Return [X, Y] of the center of cell containing provided text 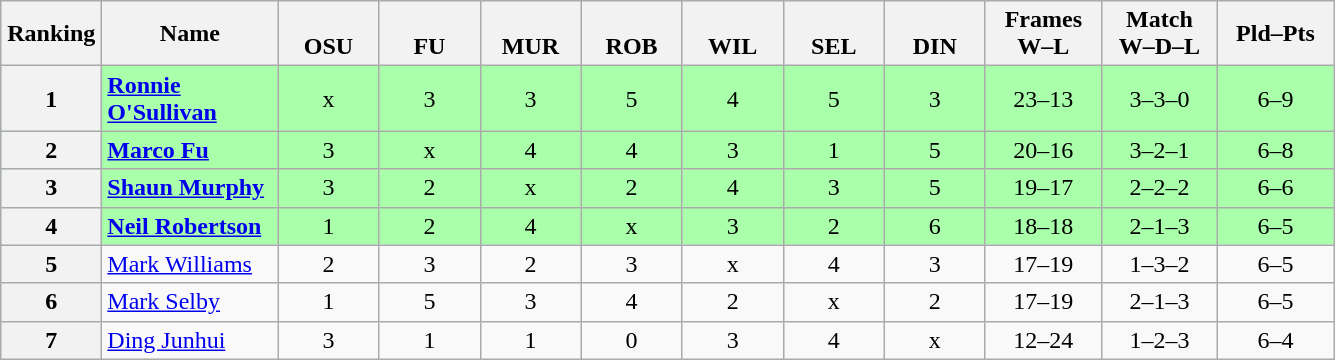
Pld–Pts [1275, 34]
Name [190, 34]
1–3–2 [1159, 264]
1–2–3 [1159, 340]
FramesW–L [1043, 34]
2–2–2 [1159, 188]
0 [632, 340]
MatchW–D–L [1159, 34]
6–6 [1275, 188]
7 [52, 340]
Mark Williams [190, 264]
DIN [934, 34]
3–3–0 [1159, 98]
MUR [530, 34]
6–9 [1275, 98]
20–16 [1043, 150]
Ding Junhui [190, 340]
WIL [732, 34]
Mark Selby [190, 302]
Neil Robertson [190, 226]
ROB [632, 34]
Marco Fu [190, 150]
23–13 [1043, 98]
18–18 [1043, 226]
FU [430, 34]
12–24 [1043, 340]
19–17 [1043, 188]
OSU [328, 34]
6–4 [1275, 340]
Ranking [52, 34]
Shaun Murphy [190, 188]
SEL [834, 34]
Ronnie O'Sullivan [190, 98]
3–2–1 [1159, 150]
6–8 [1275, 150]
